Scan for the cell matching the given text and deliver its (x, y) coordinate at center. 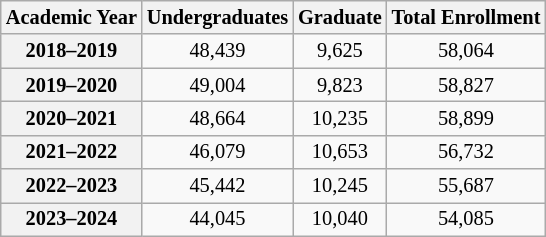
2023–2024 (72, 220)
9,625 (340, 51)
10,653 (340, 152)
55,687 (466, 186)
2019–2020 (72, 85)
Academic Year (72, 18)
10,235 (340, 119)
Undergraduates (218, 18)
54,085 (466, 220)
9,823 (340, 85)
58,064 (466, 51)
10,245 (340, 186)
2022–2023 (72, 186)
48,664 (218, 119)
Total Enrollment (466, 18)
2020–2021 (72, 119)
56,732 (466, 152)
58,899 (466, 119)
10,040 (340, 220)
44,045 (218, 220)
49,004 (218, 85)
58,827 (466, 85)
48,439 (218, 51)
45,442 (218, 186)
Graduate (340, 18)
46,079 (218, 152)
2021–2022 (72, 152)
2018–2019 (72, 51)
